Search for the cell housing the specified text and yield its (x, y) center coordinate. 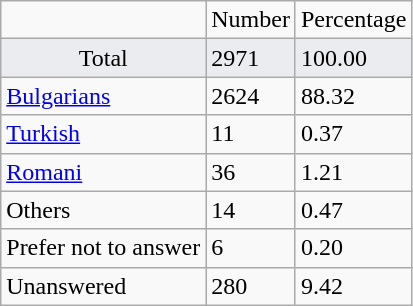
Bulgarians (104, 96)
1.21 (353, 172)
0.20 (353, 248)
Romani (104, 172)
Percentage (353, 20)
2971 (251, 58)
Prefer not to answer (104, 248)
Others (104, 210)
6 (251, 248)
Unanswered (104, 286)
9.42 (353, 286)
Turkish (104, 134)
0.37 (353, 134)
0.47 (353, 210)
2624 (251, 96)
100.00 (353, 58)
36 (251, 172)
14 (251, 210)
Total (104, 58)
11 (251, 134)
280 (251, 286)
Number (251, 20)
88.32 (353, 96)
